Provide the [X, Y] coordinate of the cell's center where the given text is located.  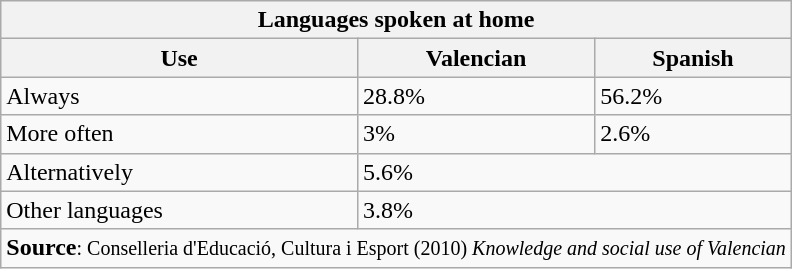
3.8% [574, 210]
28.8% [476, 96]
Alternatively [180, 172]
Other languages [180, 210]
Valencian [476, 58]
Spanish [694, 58]
5.6% [574, 172]
More often [180, 134]
Source: Conselleria d'Educació, Cultura i Esport (2010) Knowledge and social use of Valencian [396, 248]
Languages spoken at home [396, 20]
3% [476, 134]
2.6% [694, 134]
Always [180, 96]
Use [180, 58]
56.2% [694, 96]
